Detect which cell encompasses the target text, then output its [X, Y] center coordinate. 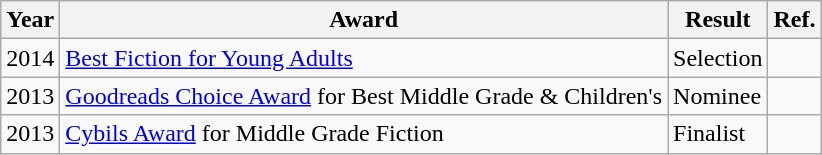
Best Fiction for Young Adults [364, 58]
Result [718, 20]
Ref. [794, 20]
Cybils Award for Middle Grade Fiction [364, 134]
Finalist [718, 134]
Nominee [718, 96]
Year [30, 20]
Selection [718, 58]
Award [364, 20]
2014 [30, 58]
Goodreads Choice Award for Best Middle Grade & Children's [364, 96]
